Determine the [X, Y] coordinate at the center of the cell enclosing the given text.  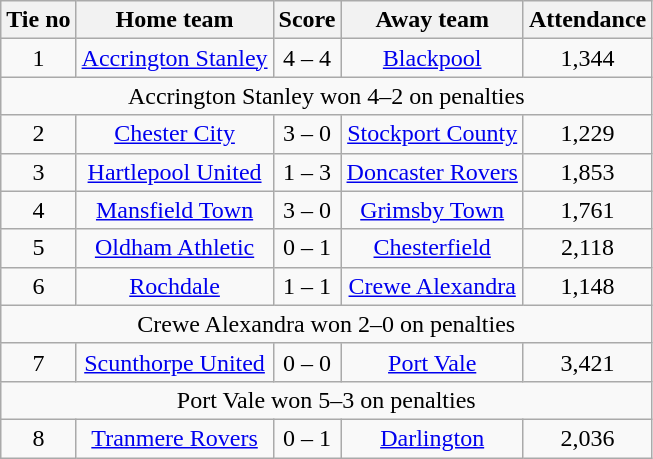
Oldham Athletic [174, 248]
5 [38, 248]
4 [38, 210]
8 [38, 438]
Away team [432, 20]
4 – 4 [307, 58]
Stockport County [432, 134]
Attendance [587, 20]
Accrington Stanley won 4–2 on penalties [326, 96]
1 [38, 58]
Crewe Alexandra [432, 286]
7 [38, 362]
1,853 [587, 172]
3 [38, 172]
Darlington [432, 438]
0 – 0 [307, 362]
1 – 1 [307, 286]
6 [38, 286]
1 – 3 [307, 172]
2,118 [587, 248]
Doncaster Rovers [432, 172]
Grimsby Town [432, 210]
Hartlepool United [174, 172]
Chesterfield [432, 248]
Score [307, 20]
Chester City [174, 134]
3,421 [587, 362]
1,761 [587, 210]
Tie no [38, 20]
Tranmere Rovers [174, 438]
Blackpool [432, 58]
Port Vale won 5–3 on penalties [326, 400]
Crewe Alexandra won 2–0 on penalties [326, 324]
1,148 [587, 286]
Accrington Stanley [174, 58]
Mansfield Town [174, 210]
Scunthorpe United [174, 362]
2 [38, 134]
1,344 [587, 58]
Home team [174, 20]
Port Vale [432, 362]
2,036 [587, 438]
1,229 [587, 134]
Rochdale [174, 286]
